Return the [x, y] coordinate for the center point of the cell that contains the specified text.  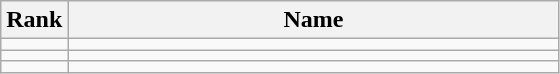
Rank [34, 20]
Name [314, 20]
